Scan for the cell matching the given text and deliver its [X, Y] coordinate at center. 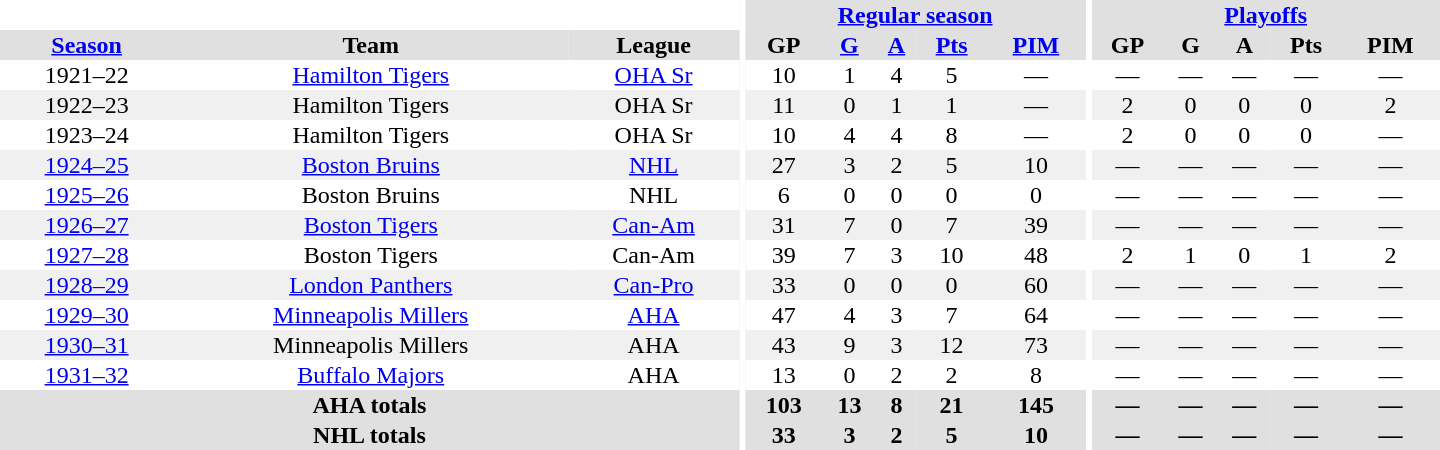
11 [784, 105]
1925–26 [86, 195]
48 [1036, 255]
Season [86, 45]
Team [370, 45]
27 [784, 165]
Regular season [916, 15]
1921–22 [86, 75]
1923–24 [86, 135]
47 [784, 315]
AHA totals [370, 405]
31 [784, 225]
73 [1036, 345]
64 [1036, 315]
Can-Pro [654, 285]
1924–25 [86, 165]
NHL totals [370, 435]
60 [1036, 285]
1927–28 [86, 255]
43 [784, 345]
1930–31 [86, 345]
London Panthers [370, 285]
9 [850, 345]
1928–29 [86, 285]
145 [1036, 405]
6 [784, 195]
1931–32 [86, 375]
21 [952, 405]
1926–27 [86, 225]
1922–23 [86, 105]
League [654, 45]
103 [784, 405]
Buffalo Majors [370, 375]
Playoffs [1266, 15]
1929–30 [86, 315]
12 [952, 345]
